Search for the cell housing the specified text and yield its (X, Y) center coordinate. 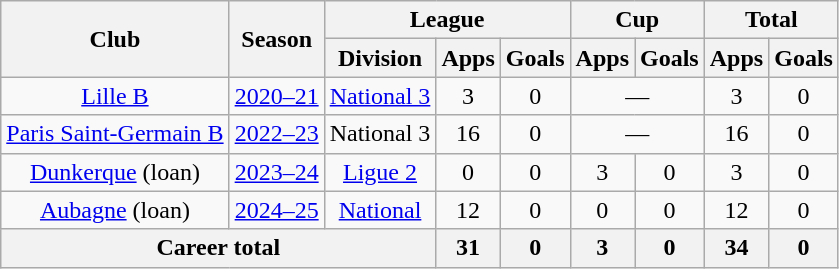
Division (380, 58)
Club (115, 39)
2020–21 (276, 96)
Total (771, 20)
2023–24 (276, 172)
Season (276, 39)
Ligue 2 (380, 172)
National (380, 210)
31 (468, 248)
Dunkerque (loan) (115, 172)
34 (736, 248)
Career total (218, 248)
League (447, 20)
Cup (637, 20)
Lille B (115, 96)
2024–25 (276, 210)
Paris Saint-Germain B (115, 134)
Aubagne (loan) (115, 210)
2022–23 (276, 134)
